Provide the (x, y) coordinate of the cell's center where the given text is located.  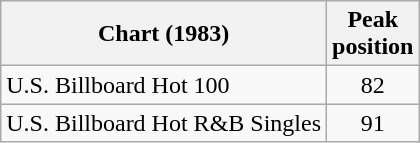
82 (373, 85)
Peakposition (373, 34)
U.S. Billboard Hot 100 (164, 85)
91 (373, 123)
U.S. Billboard Hot R&B Singles (164, 123)
Chart (1983) (164, 34)
